Locate the cell with the specified text and output its (X, Y) center coordinate. 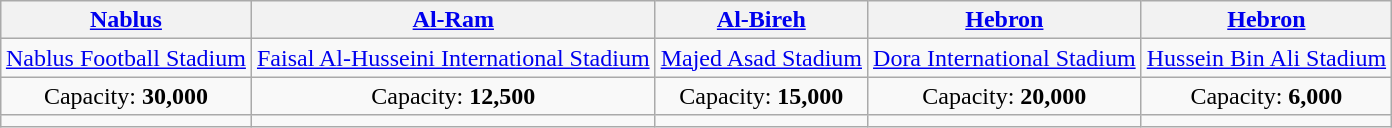
Al-Ram (453, 20)
Nablus (126, 20)
Capacity: 6,000 (1266, 96)
Capacity: 15,000 (761, 96)
Majed Asad Stadium (761, 58)
Hussein Bin Ali Stadium (1266, 58)
Al-Bireh (761, 20)
Dora International Stadium (1005, 58)
Capacity: 12,500 (453, 96)
Faisal Al-Husseini International Stadium (453, 58)
Capacity: 30,000 (126, 96)
Nablus Football Stadium (126, 58)
Capacity: 20,000 (1005, 96)
